Detect which cell encompasses the target text, then output its [x, y] center coordinate. 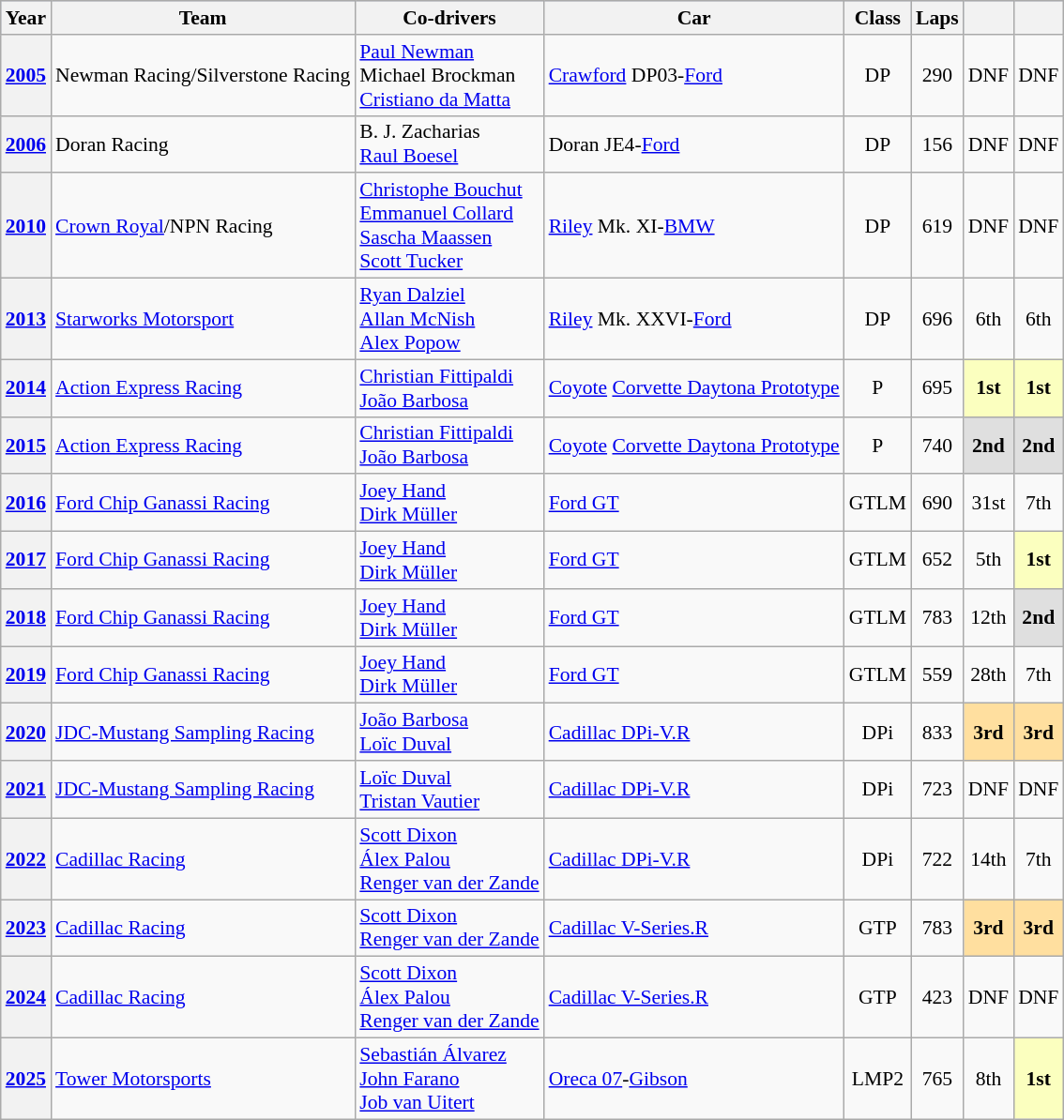
Crawford DP03-Ford [694, 75]
Riley Mk. XXVI-Ford [694, 319]
Sebastián Álvarez John Farano Job van Uitert [448, 1079]
2024 [26, 998]
Doran JE4-Ford [694, 144]
290 [937, 75]
2022 [26, 859]
722 [937, 859]
Co-drivers [448, 18]
Tower Motorsports [203, 1079]
2015 [26, 445]
2021 [26, 790]
2010 [26, 226]
559 [937, 675]
8th [989, 1079]
2020 [26, 732]
Paul Newman Michael Brockman Cristiano da Matta [448, 75]
740 [937, 445]
31st [989, 503]
619 [937, 226]
695 [937, 388]
2018 [26, 617]
Laps [937, 18]
LMP2 [878, 1079]
Car [694, 18]
14th [989, 859]
765 [937, 1079]
12th [989, 617]
2005 [26, 75]
Ryan Dalziel Allan McNish Alex Popow [448, 319]
Crown Royal/NPN Racing [203, 226]
5th [989, 561]
423 [937, 998]
2013 [26, 319]
Newman Racing/Silverstone Racing [203, 75]
156 [937, 144]
2016 [26, 503]
723 [937, 790]
Class [878, 18]
2017 [26, 561]
2025 [26, 1079]
2006 [26, 144]
696 [937, 319]
Scott Dixon Renger van der Zande [448, 929]
28th [989, 675]
833 [937, 732]
2019 [26, 675]
Christophe Bouchut Emmanuel Collard Sascha Maassen Scott Tucker [448, 226]
Loïc Duval Tristan Vautier [448, 790]
Starworks Motorsport [203, 319]
Riley Mk. XI-BMW [694, 226]
Year [26, 18]
690 [937, 503]
João Barbosa Loïc Duval [448, 732]
B. J. Zacharias Raul Boesel [448, 144]
Oreca 07-Gibson [694, 1079]
Doran Racing [203, 144]
2014 [26, 388]
Team [203, 18]
2023 [26, 929]
652 [937, 561]
